Extract the [x, y] coordinate from the center of the cell holding the provided text.  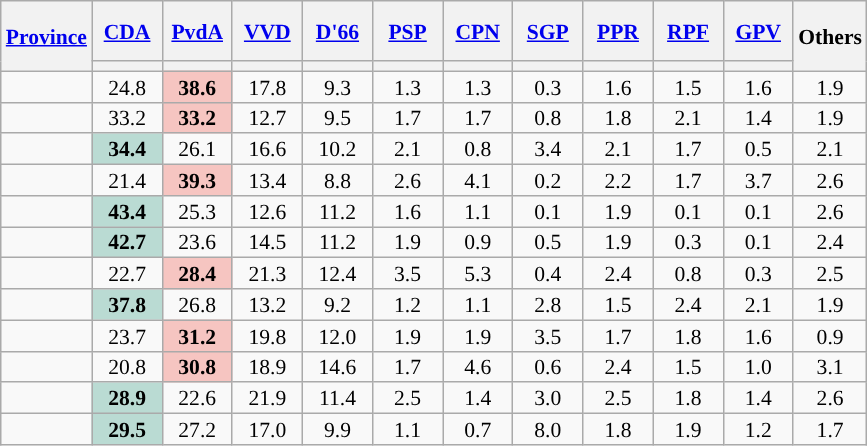
24.8 [127, 86]
8.8 [337, 180]
39.3 [197, 180]
14.6 [337, 366]
42.7 [127, 242]
12.4 [337, 274]
28.9 [127, 398]
21.9 [267, 398]
3.4 [548, 150]
Others [830, 36]
3.7 [758, 180]
0.4 [548, 274]
3.1 [830, 366]
PSP [408, 31]
5.3 [478, 274]
3.0 [548, 398]
9.2 [337, 304]
23.7 [127, 336]
SGP [548, 31]
9.3 [337, 86]
14.5 [267, 242]
GPV [758, 31]
11.4 [337, 398]
13.2 [267, 304]
13.4 [267, 180]
21.4 [127, 180]
28.4 [197, 274]
10.2 [337, 150]
31.2 [197, 336]
26.8 [197, 304]
CPN [478, 31]
PvdA [197, 31]
34.4 [127, 150]
CDA [127, 31]
19.8 [267, 336]
12.7 [267, 118]
29.5 [127, 430]
20.8 [127, 366]
PPR [618, 31]
38.6 [197, 86]
0.6 [548, 366]
0.2 [548, 180]
37.8 [127, 304]
2.8 [548, 304]
Province [46, 36]
4.6 [478, 366]
22.6 [197, 398]
16.6 [267, 150]
8.0 [548, 430]
25.3 [197, 212]
22.7 [127, 274]
D'66 [337, 31]
1.0 [758, 366]
23.6 [197, 242]
27.2 [197, 430]
30.8 [197, 366]
21.3 [267, 274]
4.1 [478, 180]
17.0 [267, 430]
RPF [688, 31]
2.2 [618, 180]
26.1 [197, 150]
VVD [267, 31]
9.5 [337, 118]
12.6 [267, 212]
43.4 [127, 212]
9.9 [337, 430]
12.0 [337, 336]
0.7 [478, 430]
18.9 [267, 366]
17.8 [267, 86]
